Locate the cell with the specified text and output its [X, Y] center coordinate. 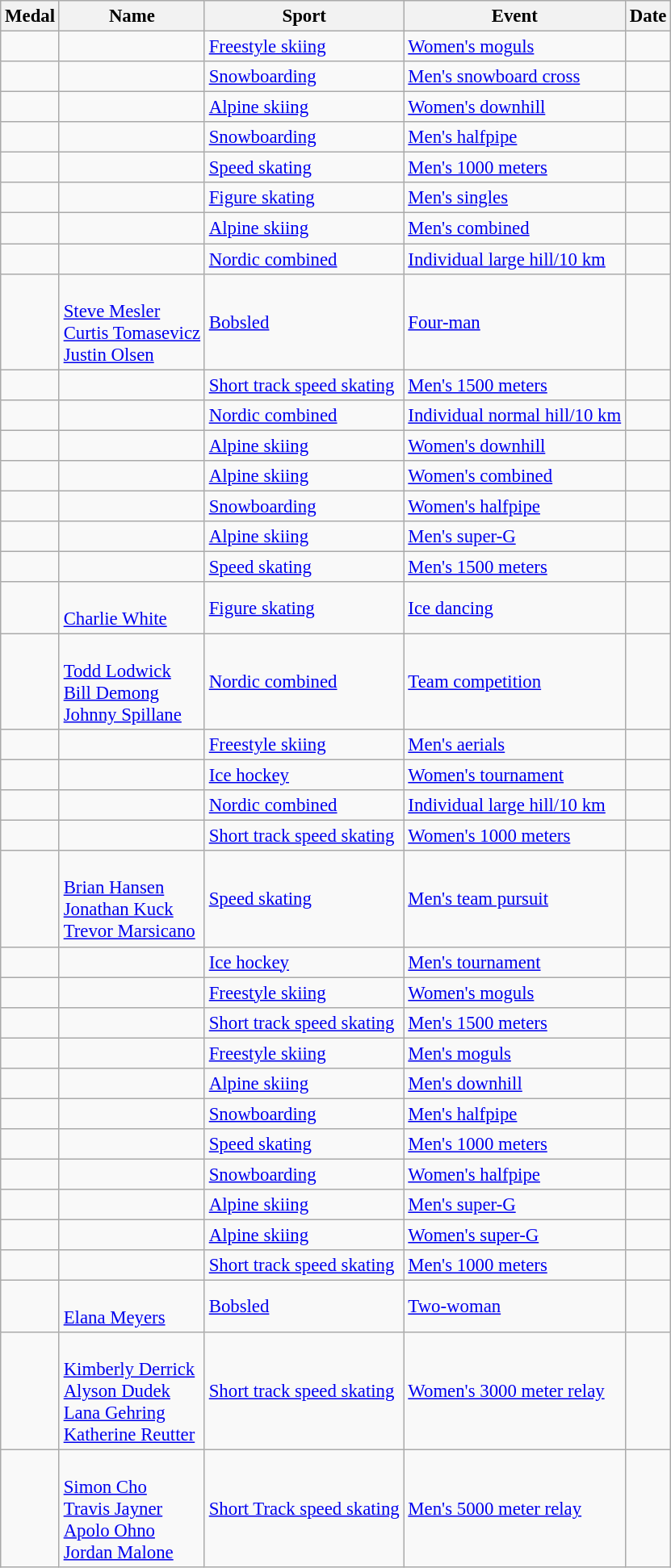
Event [514, 16]
Four-man [514, 321]
Men's downhill [514, 1084]
Kimberly DerrickAlyson DudekLana GehringKatherine Reutter [132, 1391]
Brian HansenJonathan KuckTrevor Marsicano [132, 899]
Men's 5000 meter relay [514, 1509]
Date [648, 16]
Elana Meyers [132, 1307]
Men's aerials [514, 745]
Name [132, 16]
Ice dancing [514, 608]
Men's singles [514, 198]
Men's snowboard cross [514, 77]
Women's combined [514, 476]
Men's tournament [514, 962]
Women's super-G [514, 1236]
Two-woman [514, 1307]
Men's combined [514, 228]
Men's team pursuit [514, 899]
Medal [31, 16]
Women's 3000 meter relay [514, 1391]
Women's 1000 meters [514, 836]
Men's moguls [514, 1053]
Women's tournament [514, 776]
Short Track speed skating [304, 1509]
Sport [304, 16]
Individual normal hill/10 km [514, 415]
Todd LodwickBill DemongJohnny Spillane [132, 683]
Simon ChoTravis JaynerApolo OhnoJordan Malone [132, 1509]
Charlie White [132, 608]
Steve MeslerCurtis TomaseviczJustin Olsen [132, 321]
Team competition [514, 683]
